Capture the cell that displays the provided text and extract its [x, y] central coordinate. 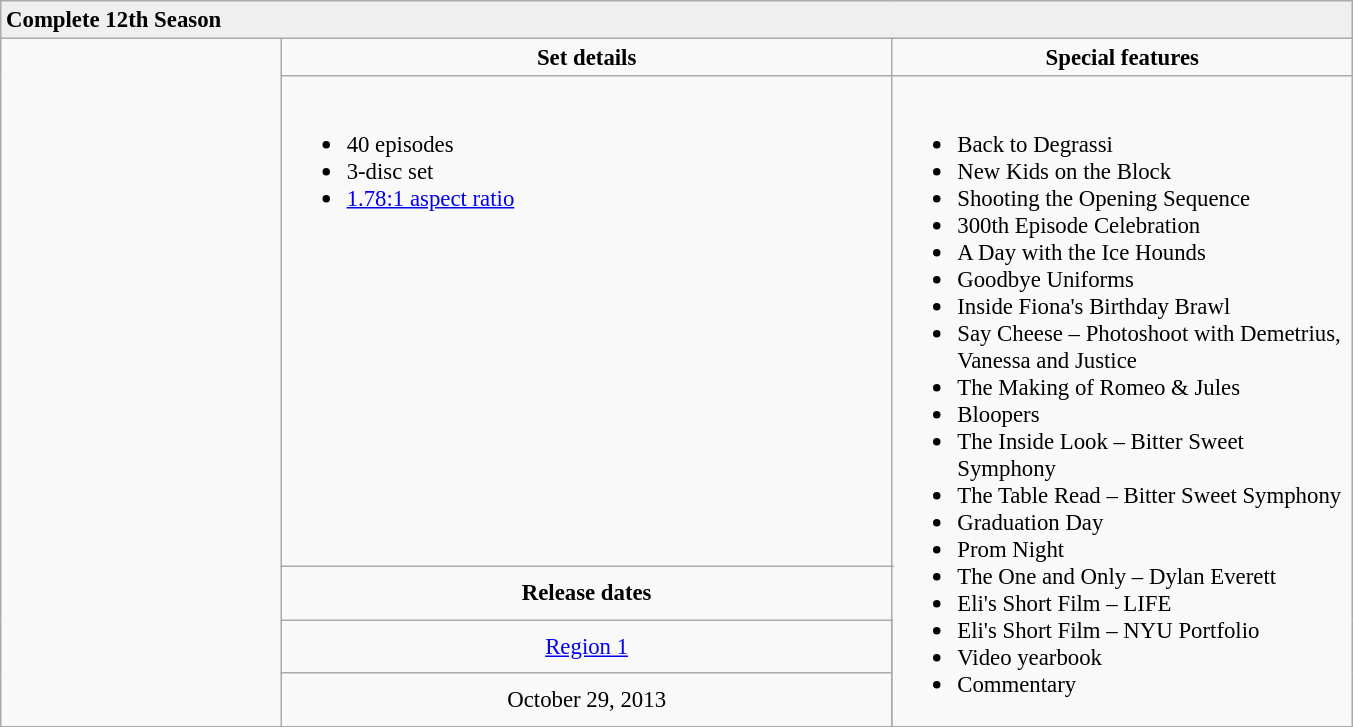
Set details [586, 58]
Release dates [586, 594]
Complete 12th Season [677, 20]
October 29, 2013 [586, 700]
Special features [1122, 58]
Region 1 [586, 646]
40 episodes3-disc set1.78:1 aspect ratio [586, 322]
